Search for the cell housing the specified text and yield its (x, y) center coordinate. 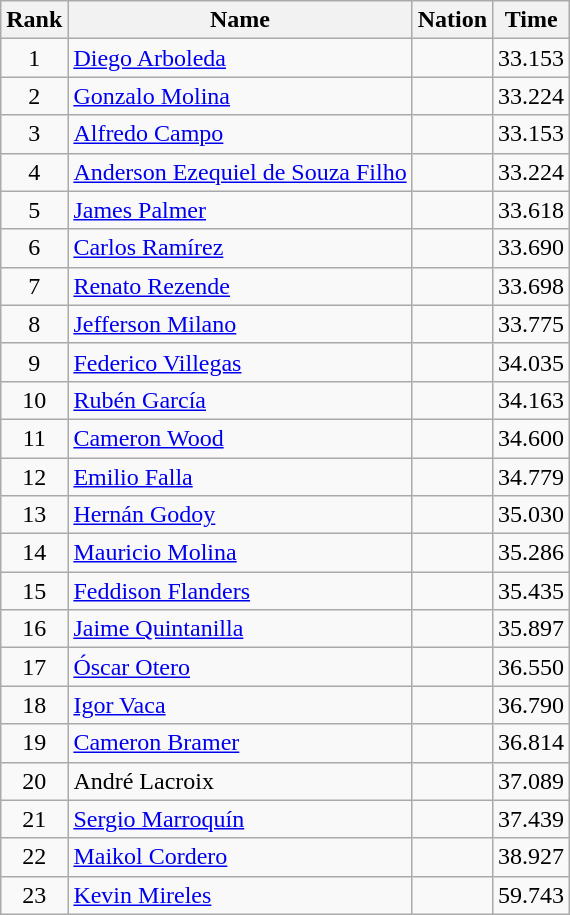
Name (240, 20)
Jaime Quintanilla (240, 629)
34.779 (532, 477)
Diego Arboleda (240, 58)
15 (34, 591)
38.927 (532, 857)
35.286 (532, 553)
Hernán Godoy (240, 515)
5 (34, 210)
Alfredo Campo (240, 134)
Time (532, 20)
6 (34, 248)
34.600 (532, 438)
Óscar Otero (240, 667)
7 (34, 286)
35.435 (532, 591)
Kevin Mireles (240, 895)
André Lacroix (240, 781)
Maikol Cordero (240, 857)
4 (34, 172)
10 (34, 400)
23 (34, 895)
Nation (452, 20)
Cameron Wood (240, 438)
14 (34, 553)
Federico Villegas (240, 362)
19 (34, 743)
Renato Rezende (240, 286)
3 (34, 134)
21 (34, 819)
Feddison Flanders (240, 591)
33.698 (532, 286)
36.790 (532, 705)
16 (34, 629)
Gonzalo Molina (240, 96)
22 (34, 857)
James Palmer (240, 210)
34.035 (532, 362)
Rubén García (240, 400)
Jefferson Milano (240, 324)
59.743 (532, 895)
35.030 (532, 515)
Igor Vaca (240, 705)
37.089 (532, 781)
37.439 (532, 819)
Anderson Ezequiel de Souza Filho (240, 172)
Rank (34, 20)
18 (34, 705)
Emilio Falla (240, 477)
34.163 (532, 400)
33.775 (532, 324)
11 (34, 438)
12 (34, 477)
33.618 (532, 210)
Mauricio Molina (240, 553)
17 (34, 667)
Carlos Ramírez (240, 248)
9 (34, 362)
2 (34, 96)
8 (34, 324)
Cameron Bramer (240, 743)
36.814 (532, 743)
1 (34, 58)
13 (34, 515)
36.550 (532, 667)
20 (34, 781)
Sergio Marroquín (240, 819)
33.690 (532, 248)
35.897 (532, 629)
